Return the (X, Y) coordinate for the center point of the cell that contains the specified text.  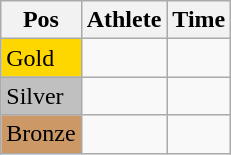
Gold (41, 58)
Athlete (124, 20)
Time (199, 20)
Bronze (41, 134)
Silver (41, 96)
Pos (41, 20)
